For the text-containing cell, return its midpoint in [X, Y] coordinate format. 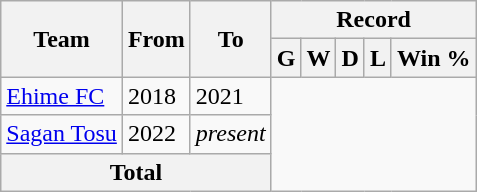
Win % [434, 58]
Sagan Tosu [62, 134]
present [230, 134]
Total [136, 172]
Ehime FC [62, 96]
D [350, 58]
Record [374, 20]
2022 [156, 134]
2018 [156, 96]
Team [62, 39]
From [156, 39]
L [378, 58]
2021 [230, 96]
G [286, 58]
To [230, 39]
W [318, 58]
